Pinpoint the cell where the given text exists, returning its (X, Y) midpoint coordinate. 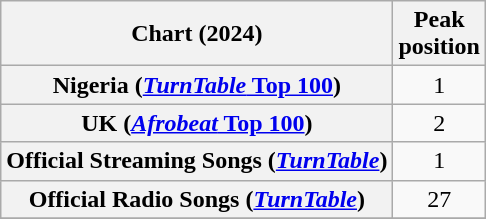
Chart (2024) (197, 34)
Nigeria (TurnTable Top 100) (197, 85)
2 (439, 123)
UK (Afrobeat Top 100) (197, 123)
Peakposition (439, 34)
27 (439, 199)
Official Streaming Songs (TurnTable) (197, 161)
Official Radio Songs (TurnTable) (197, 199)
